Identify which cell holds the provided text, then report its [x, y] central coordinate. 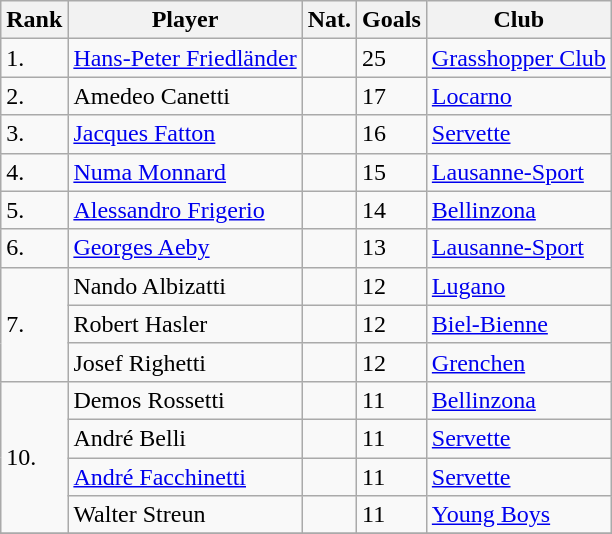
13 [392, 248]
4. [34, 172]
5. [34, 210]
3. [34, 134]
Demos Rossetti [185, 400]
Numa Monnard [185, 172]
Amedeo Canetti [185, 96]
Walter Streun [185, 515]
14 [392, 210]
2. [34, 96]
André Belli [185, 438]
Biel-Bienne [518, 324]
16 [392, 134]
Rank [34, 20]
Grasshopper Club [518, 58]
6. [34, 248]
Locarno [518, 96]
Goals [392, 20]
Nando Albizatti [185, 286]
1. [34, 58]
Georges Aeby [185, 248]
Lugano [518, 286]
Josef Righetti [185, 362]
17 [392, 96]
7. [34, 324]
Grenchen [518, 362]
Jacques Fatton [185, 134]
Player [185, 20]
Club [518, 20]
10. [34, 457]
Hans-Peter Friedländer [185, 58]
25 [392, 58]
Nat. [329, 20]
Alessandro Frigerio [185, 210]
Robert Hasler [185, 324]
15 [392, 172]
Young Boys [518, 515]
André Facchinetti [185, 477]
